Locate the cell with the specified text and output its (X, Y) center coordinate. 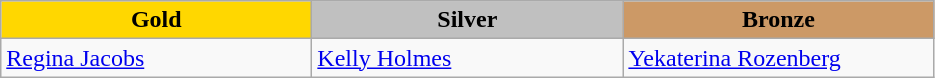
Silver (468, 20)
Regina Jacobs (156, 58)
Bronze (778, 20)
Kelly Holmes (468, 58)
Yekaterina Rozenberg (778, 58)
Gold (156, 20)
